Locate the cell with the specified text and output its [X, Y] center coordinate. 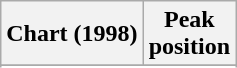
Chart (1998) [72, 34]
Peakposition [189, 34]
